Identify which cell holds the provided text, then report its [X, Y] central coordinate. 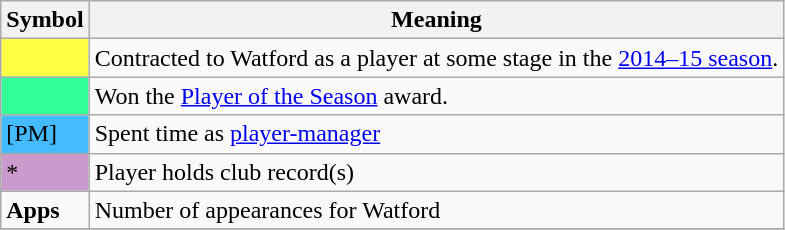
Number of appearances for Watford [436, 210]
Player holds club record(s) [436, 172]
Won the Player of the Season award. [436, 96]
[PM] [45, 134]
Contracted to Watford as a player at some stage in the 2014–15 season. [436, 58]
Apps [45, 210]
Symbol [45, 20]
* [45, 172]
Meaning [436, 20]
Spent time as player-manager [436, 134]
